Scan for the cell matching the given text and deliver its [X, Y] coordinate at center. 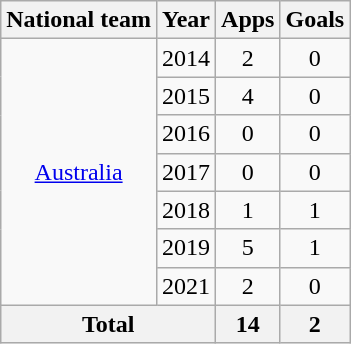
2021 [186, 286]
Australia [79, 172]
Apps [248, 20]
5 [248, 248]
2016 [186, 134]
2017 [186, 172]
National team [79, 20]
2015 [186, 96]
4 [248, 96]
Total [108, 324]
2018 [186, 210]
Goals [315, 20]
14 [248, 324]
2019 [186, 248]
2014 [186, 58]
Year [186, 20]
